Find where the given text appears and provide that cell's center as (x, y) coordinate. 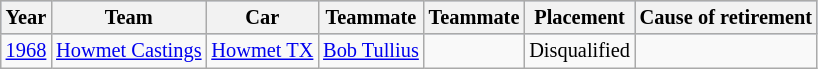
Car (262, 17)
Cause of retirement (726, 17)
Howmet Castings (128, 51)
Bob Tullius (370, 51)
Placement (579, 17)
1968 (26, 51)
Disqualified (579, 51)
Howmet TX (262, 51)
Team (128, 17)
Year (26, 17)
